For the text-containing cell, return its midpoint in [x, y] coordinate format. 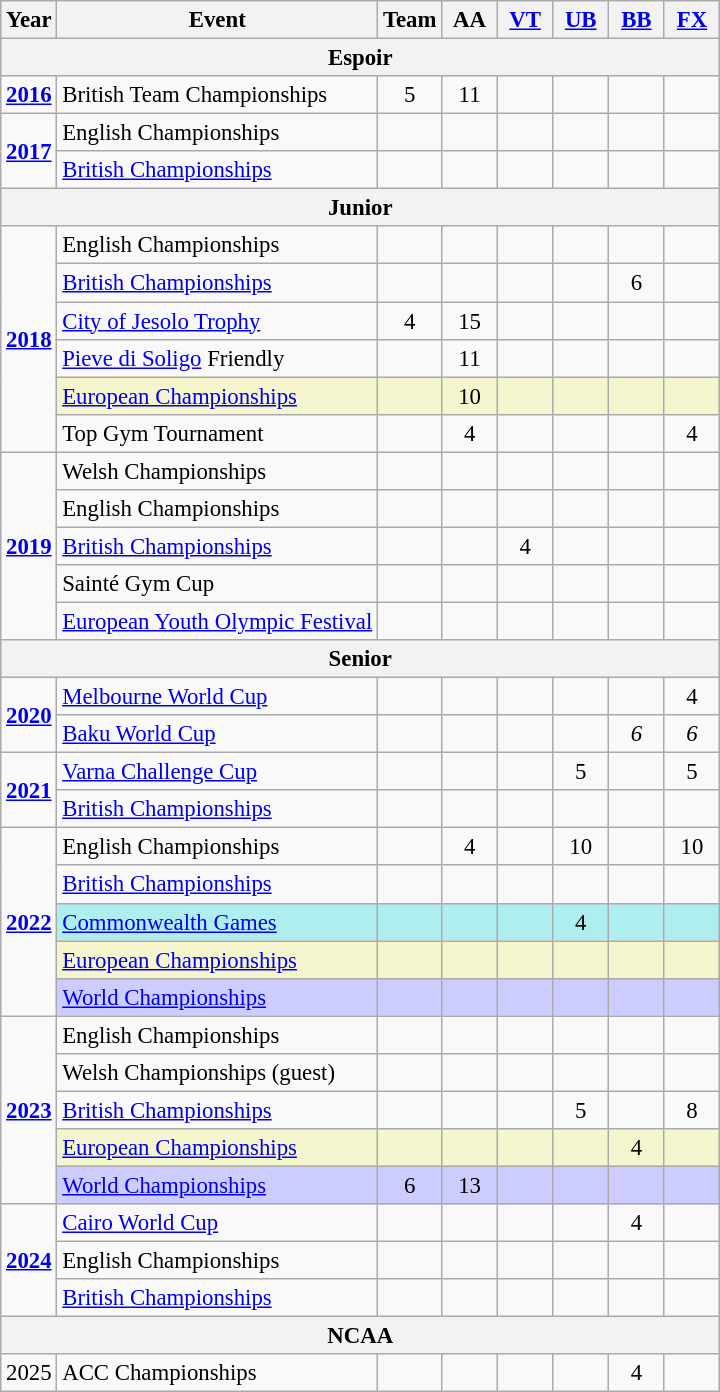
European Youth Olympic Festival [218, 621]
Year [29, 20]
13 [470, 1185]
2020 [29, 716]
AA [470, 20]
15 [470, 321]
Welsh Championships [218, 471]
2017 [29, 152]
2024 [29, 1260]
Espoir [360, 58]
Junior [360, 208]
FX [692, 20]
ACC Championships [218, 1373]
NCAA [360, 1336]
2018 [29, 339]
Event [218, 20]
British Team Championships [218, 95]
Senior [360, 659]
Welsh Championships (guest) [218, 1073]
Varna Challenge Cup [218, 772]
Commonwealth Games [218, 922]
Sainté Gym Cup [218, 584]
BB [637, 20]
Baku World Cup [218, 734]
Team [410, 20]
City of Jesolo Trophy [218, 321]
Melbourne World Cup [218, 697]
2025 [29, 1373]
2023 [29, 1110]
2016 [29, 95]
2021 [29, 790]
8 [692, 1110]
2022 [29, 922]
UB [581, 20]
Top Gym Tournament [218, 433]
VT [525, 20]
Cairo World Cup [218, 1223]
2019 [29, 546]
Pieve di Soligo Friendly [218, 358]
